Extract the [X, Y] coordinate from the center of the cell holding the provided text.  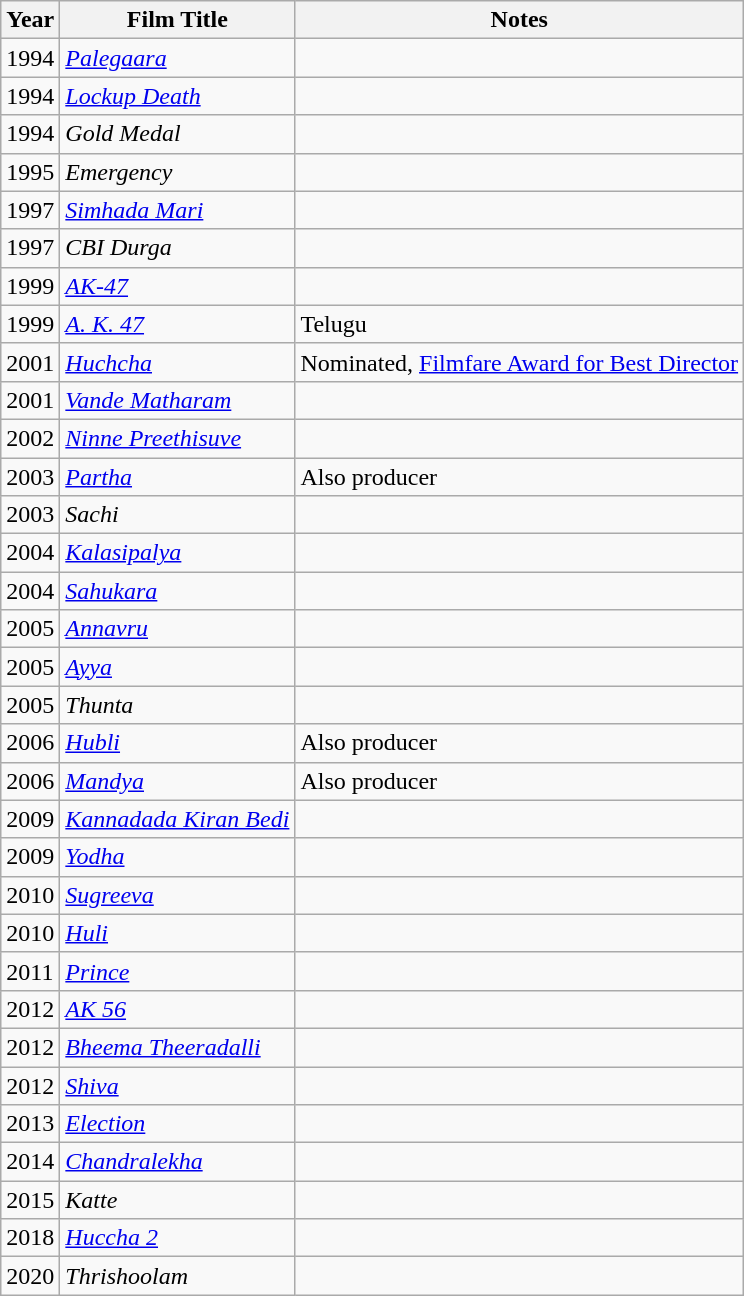
Bheema Theeradalli [178, 1047]
Chandralekha [178, 1162]
Hubli [178, 743]
Emergency [178, 172]
Film Title [178, 20]
Simhada Mari [178, 210]
Kalasipalya [178, 553]
2015 [30, 1200]
Partha [178, 477]
2020 [30, 1276]
Huchcha [178, 362]
2014 [30, 1162]
Notes [520, 20]
Mandya [178, 781]
2018 [30, 1238]
Nominated, Filmfare Award for Best Director [520, 362]
AK 56 [178, 1009]
Ayya [178, 667]
Election [178, 1124]
Sachi [178, 515]
Thunta [178, 705]
1995 [30, 172]
Year [30, 20]
Ninne Preethisuve [178, 438]
Lockup Death [178, 96]
AK-47 [178, 286]
Kannadada Kiran Bedi [178, 819]
A. K. 47 [178, 324]
Sugreeva [178, 895]
CBI Durga [178, 248]
Prince [178, 971]
Yodha [178, 857]
Huli [178, 933]
Thrishoolam [178, 1276]
Huccha 2 [178, 1238]
2011 [30, 971]
Vande Matharam [178, 400]
2013 [30, 1124]
Sahukara [178, 591]
2002 [30, 438]
Gold Medal [178, 134]
Katte [178, 1200]
Shiva [178, 1085]
Annavru [178, 629]
Palegaara [178, 58]
Telugu [520, 324]
